Find where the given text appears and provide that cell's center as (X, Y) coordinate. 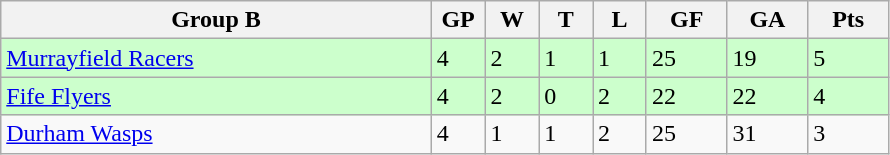
3 (848, 134)
Pts (848, 20)
Group B (216, 20)
GA (768, 20)
GP (458, 20)
L (620, 20)
W (512, 20)
31 (768, 134)
19 (768, 58)
5 (848, 58)
Durham Wasps (216, 134)
Fife Flyers (216, 96)
Murrayfield Racers (216, 58)
T (566, 20)
0 (566, 96)
GF (686, 20)
